Pinpoint the cell where the given text exists, returning its [X, Y] midpoint coordinate. 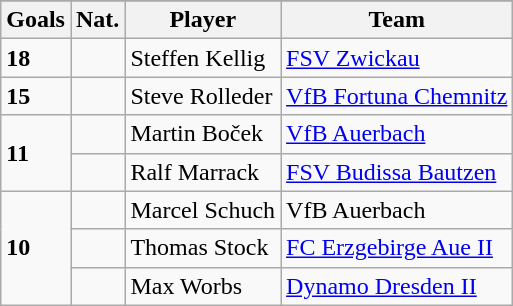
Nat. [97, 20]
Steffen Kellig [203, 58]
Martin Boček [203, 134]
Steve Rolleder [203, 96]
Marcel Schuch [203, 210]
Ralf Marrack [203, 172]
Thomas Stock [203, 248]
FSV Zwickau [397, 58]
FSV Budissa Bautzen [397, 172]
Max Worbs [203, 286]
Goals [36, 20]
15 [36, 96]
Team [397, 20]
11 [36, 153]
10 [36, 248]
VfB Fortuna Chemnitz [397, 96]
FC Erzgebirge Aue II [397, 248]
Dynamo Dresden II [397, 286]
18 [36, 58]
Player [203, 20]
